Output the [X, Y] coordinate of the center of the cell containing the given text.  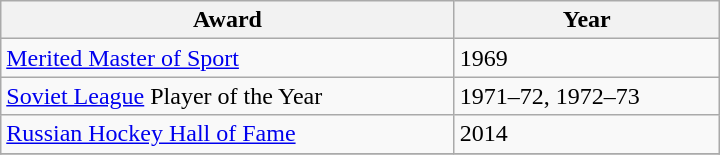
Soviet League Player of the Year [228, 96]
1969 [586, 58]
Merited Master of Sport [228, 58]
Award [228, 20]
Year [586, 20]
2014 [586, 134]
1971–72, 1972–73 [586, 96]
Russian Hockey Hall of Fame [228, 134]
